Return the [X, Y] coordinate for the center point of the cell that contains the specified text.  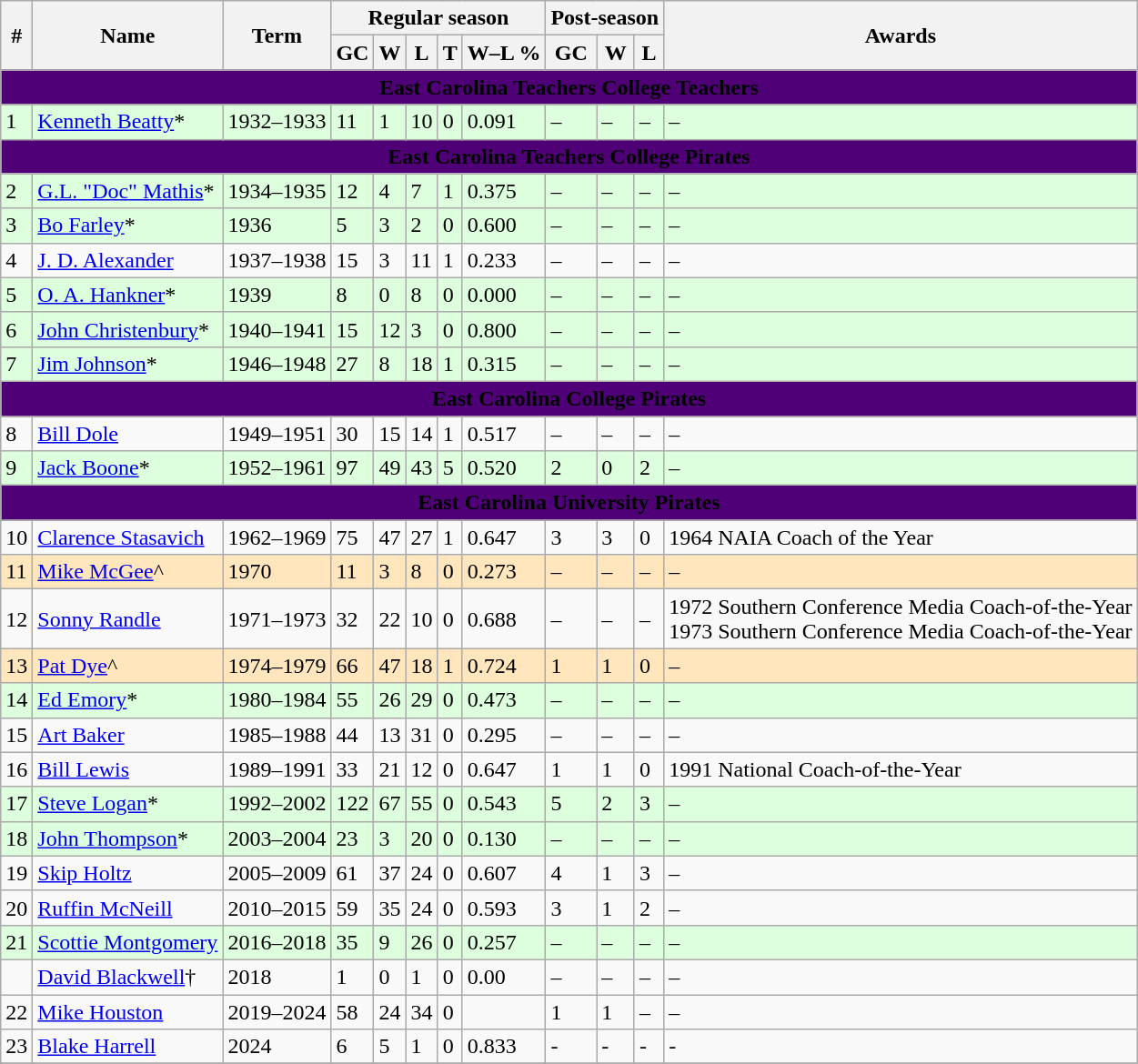
66 [353, 666]
1992–2002 [277, 804]
31 [422, 735]
Regular season [438, 18]
0.00 [504, 977]
0.688 [504, 618]
2019–2024 [277, 1012]
59 [353, 908]
W–L % [504, 53]
1980–1984 [277, 700]
0.520 [504, 468]
0.315 [504, 364]
30 [353, 434]
1964 NAIA Coach of the Year [901, 537]
O. A. Hankner* [127, 295]
0.724 [504, 666]
1985–1988 [277, 735]
32 [353, 618]
T [449, 53]
1940–1941 [277, 329]
49 [389, 468]
Bill Lewis [127, 769]
1939 [277, 295]
75 [353, 537]
Post-season [605, 18]
0.517 [504, 434]
0.130 [504, 838]
Sonny Randle [127, 618]
2010–2015 [277, 908]
1952–1961 [277, 468]
Mike Houston [127, 1012]
0.295 [504, 735]
0.833 [504, 1047]
Awards [901, 35]
19 [16, 873]
Jim Johnson* [127, 364]
67 [389, 804]
1972 Southern Conference Media Coach-of-the-Year1973 Southern Conference Media Coach-of-the-Year [901, 618]
122 [353, 804]
0.233 [504, 260]
17 [16, 804]
Ruffin McNeill [127, 908]
2018 [277, 977]
1937–1938 [277, 260]
1974–1979 [277, 666]
16 [16, 769]
43 [422, 468]
Bill Dole [127, 434]
1962–1969 [277, 537]
Art Baker [127, 735]
0.600 [504, 226]
East Carolina Teachers College Teachers [569, 87]
East Carolina Teachers College Pirates [569, 156]
1991 National Coach-of-the-Year [901, 769]
Mike McGee^ [127, 572]
John Christenbury* [127, 329]
34 [422, 1012]
33 [353, 769]
Scottie Montgomery [127, 942]
Skip Holtz [127, 873]
58 [353, 1012]
1934–1935 [277, 191]
2016–2018 [277, 942]
Jack Boone* [127, 468]
Steve Logan* [127, 804]
J. D. Alexander [127, 260]
44 [353, 735]
29 [422, 700]
0.607 [504, 873]
61 [353, 873]
Pat Dye^ [127, 666]
1949–1951 [277, 434]
37 [389, 873]
Blake Harrell [127, 1047]
0.473 [504, 700]
1989–1991 [277, 769]
# [16, 35]
David Blackwell† [127, 977]
0.375 [504, 191]
Clarence Stasavich [127, 537]
John Thompson* [127, 838]
0.800 [504, 329]
1946–1948 [277, 364]
0.543 [504, 804]
0.593 [504, 908]
Ed Emory* [127, 700]
1936 [277, 226]
2005–2009 [277, 873]
0.273 [504, 572]
1971–1973 [277, 618]
Term [277, 35]
0.257 [504, 942]
0.000 [504, 295]
G.L. "Doc" Mathis* [127, 191]
2003–2004 [277, 838]
1970 [277, 572]
97 [353, 468]
0.091 [504, 122]
2024 [277, 1047]
East Carolina College Pirates [569, 398]
1932–1933 [277, 122]
Bo Farley* [127, 226]
Name [127, 35]
East Carolina University Pirates [569, 503]
Kenneth Beatty* [127, 122]
